Capture the cell that displays the provided text and extract its (x, y) central coordinate. 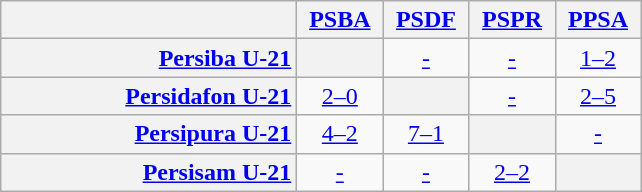
1–2 (598, 58)
2–2 (512, 172)
Persisam U-21 (149, 172)
2–5 (598, 96)
2–0 (340, 96)
Persidafon U-21 (149, 96)
Persiba U-21 (149, 58)
Persipura U-21 (149, 134)
PSPR (512, 20)
7–1 (426, 134)
PSBA (340, 20)
PPSA (598, 20)
4–2 (340, 134)
PSDF (426, 20)
